Identify which cell holds the provided text, then report its (x, y) central coordinate. 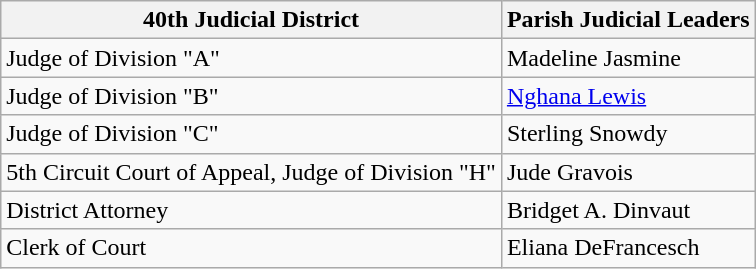
District Attorney (252, 210)
Sterling Snowdy (628, 134)
Madeline Jasmine (628, 58)
Clerk of Court (252, 248)
Parish Judicial Leaders (628, 20)
Bridget A. Dinvaut (628, 210)
5th Circuit Court of Appeal, Judge of Division "H" (252, 172)
40th Judicial District (252, 20)
Jude Gravois (628, 172)
Judge of Division "A" (252, 58)
Eliana DeFrancesch (628, 248)
Nghana Lewis (628, 96)
Judge of Division "C" (252, 134)
Judge of Division "B" (252, 96)
